Return (X, Y) of the center of cell containing provided text 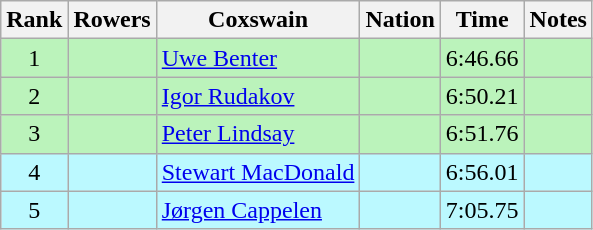
Nation (400, 20)
Coxswain (258, 20)
Igor Rudakov (258, 96)
Stewart MacDonald (258, 172)
Rank (34, 20)
6:56.01 (482, 172)
6:50.21 (482, 96)
3 (34, 134)
1 (34, 58)
7:05.75 (482, 210)
Notes (558, 20)
6:51.76 (482, 134)
Jørgen Cappelen (258, 210)
4 (34, 172)
Uwe Benter (258, 58)
Rowers (112, 20)
Time (482, 20)
Peter Lindsay (258, 134)
2 (34, 96)
5 (34, 210)
6:46.66 (482, 58)
